Detect which cell encompasses the target text, then output its (X, Y) center coordinate. 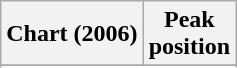
Peakposition (189, 34)
Chart (2006) (72, 34)
